From the cell containing the given text, extract its center point as (x, y) coordinate. 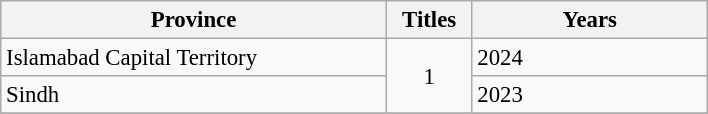
2024 (590, 58)
2023 (590, 95)
Years (590, 20)
Province (194, 20)
Sindh (194, 95)
Titles (429, 20)
1 (429, 76)
Islamabad Capital Territory (194, 58)
